Determine the (X, Y) coordinate at the center of the cell enclosing the given text.  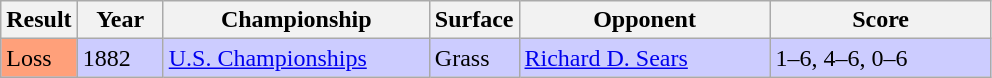
U.S. Championships (296, 58)
Grass (474, 58)
1882 (120, 58)
Year (120, 20)
Championship (296, 20)
Surface (474, 20)
Opponent (644, 20)
1–6, 4–6, 0–6 (880, 58)
Loss (39, 58)
Richard D. Sears (644, 58)
Result (39, 20)
Score (880, 20)
